Identify which cell holds the provided text, then report its [X, Y] central coordinate. 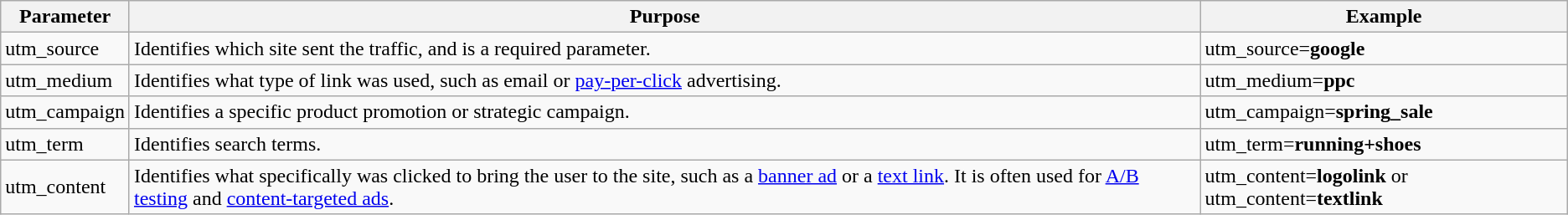
utm_term [65, 144]
utm_campaign=spring_sale [1384, 112]
Identifies search terms. [665, 144]
Parameter [65, 17]
utm_campaign [65, 112]
utm_term=running+shoes [1384, 144]
utm_medium [65, 80]
Example [1384, 17]
Identifies a specific product promotion or strategic campaign. [665, 112]
Identifies which site sent the traffic, and is a required parameter. [665, 49]
utm_source=google [1384, 49]
utm_content [65, 187]
Identifies what type of link was used, such as email or pay-per-click advertising. [665, 80]
utm_content=logolink or utm_content=textlink [1384, 187]
utm_source [65, 49]
utm_medium=ppc [1384, 80]
Purpose [665, 17]
